Extract the (X, Y) coordinate from the center of the cell holding the provided text.  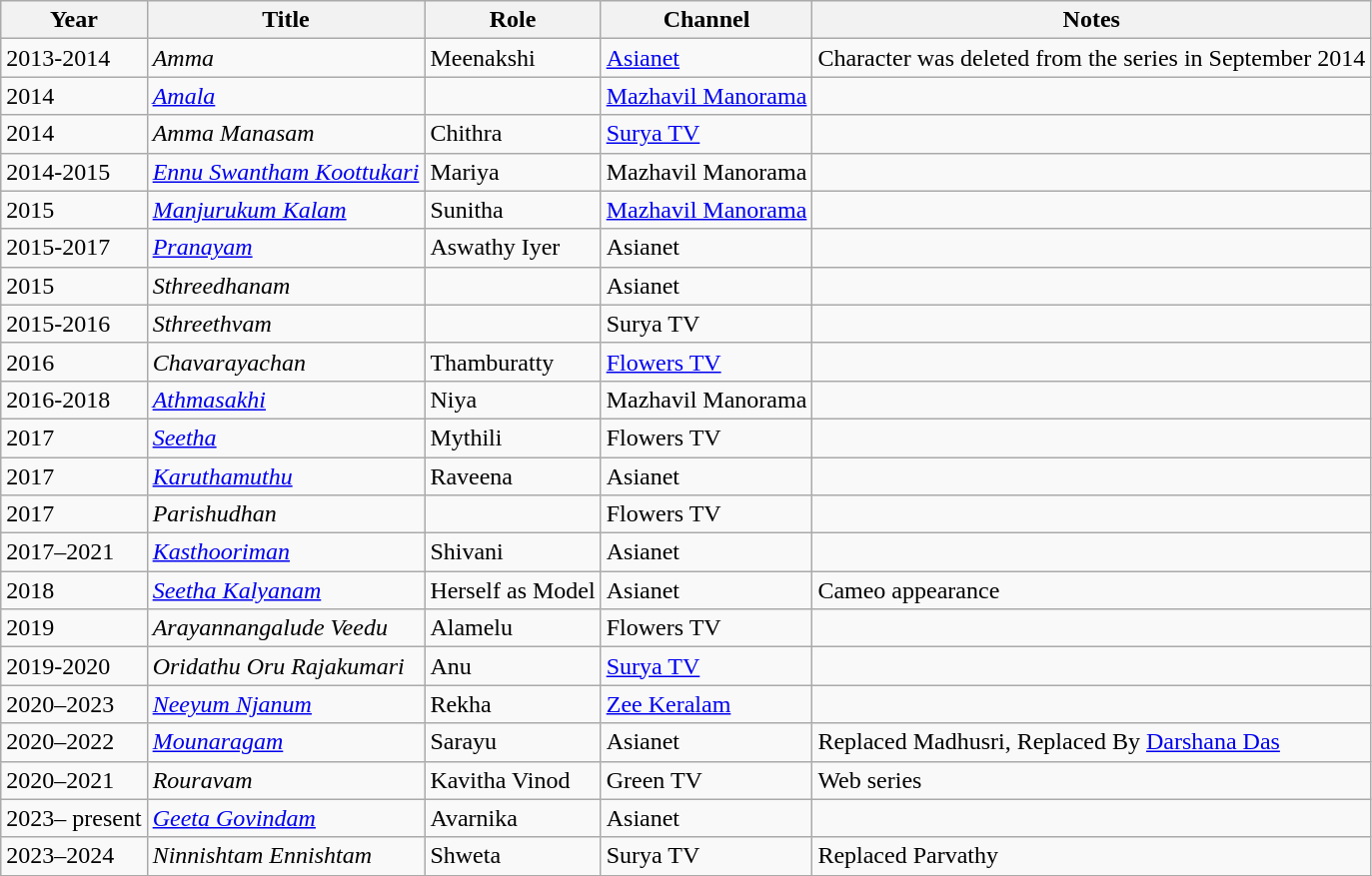
Rouravam (286, 780)
Manjurukum Kalam (286, 210)
Alamelu (513, 628)
Rekha (513, 704)
Shweta (513, 856)
Herself as Model (513, 590)
Kavitha Vinod (513, 780)
Replaced Parvathy (1091, 856)
Thamburatty (513, 362)
Anu (513, 666)
Character was deleted from the series in September 2014 (1091, 58)
Chavarayachan (286, 362)
Amala (286, 96)
Meenakshi (513, 58)
2019-2020 (74, 666)
Karuthamuthu (286, 476)
Sunitha (513, 210)
Sthreethvam (286, 324)
Neeyum Njanum (286, 704)
Notes (1091, 20)
Pranayam (286, 248)
Seetha Kalyanam (286, 590)
Mythili (513, 438)
Athmasakhi (286, 400)
2018 (74, 590)
Arayannangalude Veedu (286, 628)
Role (513, 20)
Kasthooriman (286, 552)
2023– present (74, 818)
Mariya (513, 172)
Year (74, 20)
Web series (1091, 780)
2023–2024 (74, 856)
Aswathy Iyer (513, 248)
2016-2018 (74, 400)
Ennu Swantham Koottukari (286, 172)
Sarayu (513, 742)
Title (286, 20)
2015-2017 (74, 248)
Shivani (513, 552)
2020–2023 (74, 704)
Mounaragam (286, 742)
Chithra (513, 134)
Channel (706, 20)
2017–2021 (74, 552)
Niya (513, 400)
Sthreedhanam (286, 286)
Amma (286, 58)
Parishudhan (286, 514)
2020–2021 (74, 780)
2019 (74, 628)
Cameo appearance (1091, 590)
Amma Manasam (286, 134)
2014-2015 (74, 172)
Replaced Madhusri, Replaced By Darshana Das (1091, 742)
Oridathu Oru Rajakumari (286, 666)
Avarnika (513, 818)
Geeta Govindam (286, 818)
Seetha (286, 438)
Raveena (513, 476)
2013-2014 (74, 58)
2016 (74, 362)
2020–2022 (74, 742)
Zee Keralam (706, 704)
Green TV (706, 780)
2015-2016 (74, 324)
Ninnishtam Ennishtam (286, 856)
